Capture the cell that displays the provided text and extract its [X, Y] central coordinate. 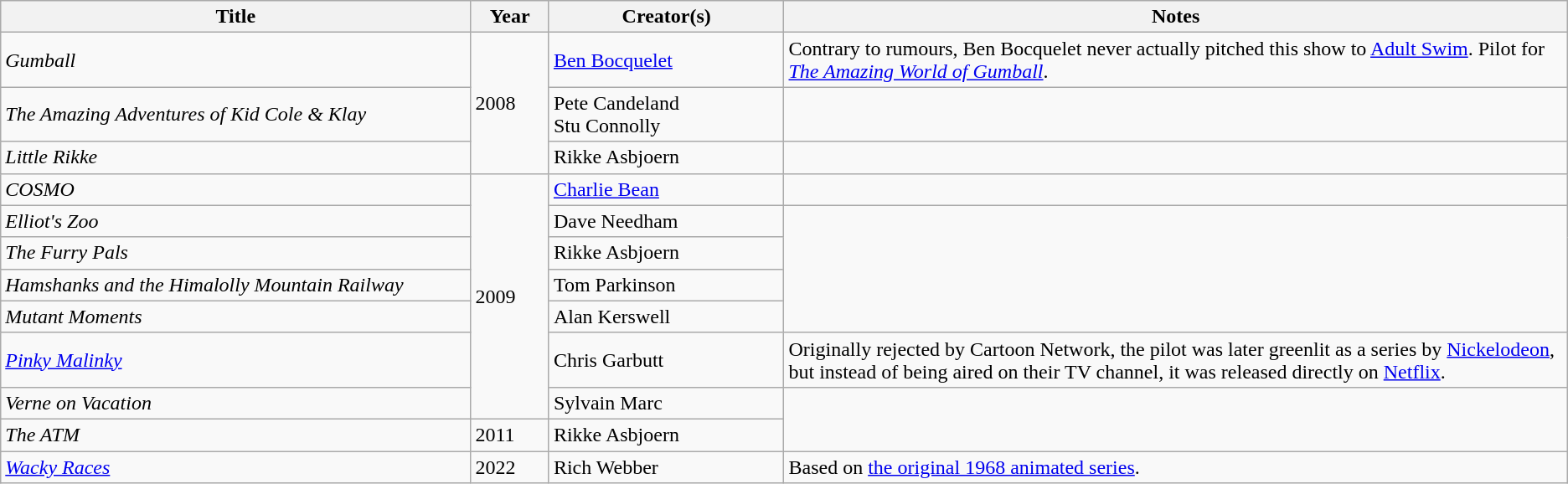
Creator(s) [667, 17]
Sylvain Marc [667, 403]
Alan Kerswell [667, 317]
Title [236, 17]
Gumball [236, 60]
Dave Needham [667, 221]
Mutant Moments [236, 317]
Chris Garbutt [667, 360]
Hamshanks and the Himalolly Mountain Railway [236, 285]
Tom Parkinson [667, 285]
Verne on Vacation [236, 403]
Year [510, 17]
The Furry Pals [236, 253]
Wacky Races [236, 466]
COSMO [236, 189]
Pinky Malinky [236, 360]
2009 [510, 296]
2011 [510, 435]
The Amazing Adventures of Kid Cole & Klay [236, 114]
Rich Webber [667, 466]
Based on the original 1968 animated series. [1176, 466]
The ATM [236, 435]
Little Rikke [236, 157]
Elliot's Zoo [236, 221]
Contrary to rumours, Ben Bocquelet never actually pitched this show to Adult Swim. Pilot for The Amazing World of Gumball. [1176, 60]
Ben Bocquelet [667, 60]
2008 [510, 103]
Charlie Bean [667, 189]
2022 [510, 466]
Pete CandelandStu Connolly [667, 114]
Notes [1176, 17]
